Return [X, Y] of the center of cell containing provided text 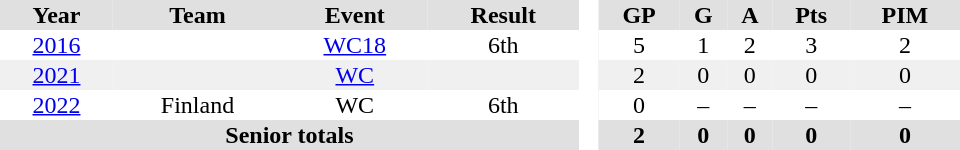
Team [198, 15]
2022 [56, 105]
Finland [198, 105]
2021 [56, 75]
GP [639, 15]
Pts [811, 15]
Year [56, 15]
PIM [905, 15]
2016 [56, 45]
A [750, 15]
G [703, 15]
WC18 [354, 45]
5 [639, 45]
Event [354, 15]
3 [811, 45]
Result [504, 15]
Senior totals [290, 135]
1 [703, 45]
